Output the [x, y] coordinate of the center of the cell containing the given text.  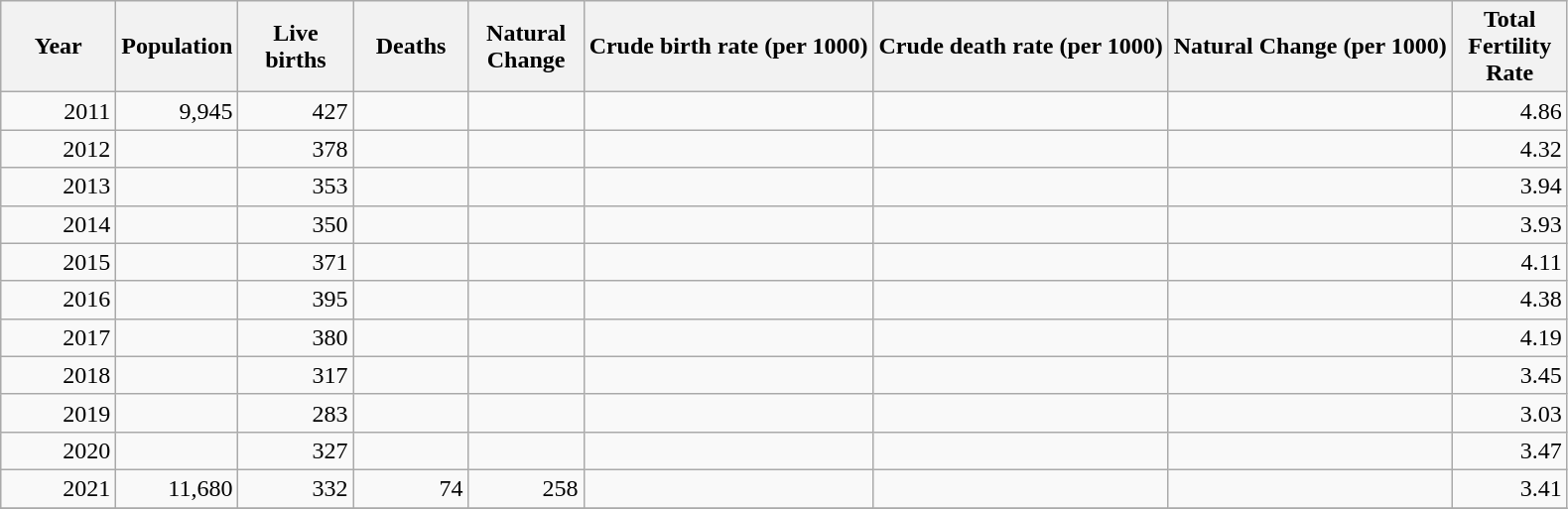
Year [59, 47]
2021 [59, 488]
2015 [59, 262]
Natural Change [526, 47]
Crude death rate (per 1000) [1020, 47]
2017 [59, 337]
380 [296, 337]
2014 [59, 224]
Live births [296, 47]
378 [296, 149]
Deaths [411, 47]
2011 [59, 111]
371 [296, 262]
283 [296, 413]
Population [177, 47]
332 [296, 488]
3.03 [1509, 413]
3.47 [1509, 450]
350 [296, 224]
3.93 [1509, 224]
4.38 [1509, 300]
2013 [59, 187]
4.86 [1509, 111]
3.45 [1509, 375]
3.41 [1509, 488]
Total Fertility Rate [1509, 47]
2016 [59, 300]
2018 [59, 375]
Crude birth rate (per 1000) [728, 47]
395 [296, 300]
3.94 [1509, 187]
353 [296, 187]
258 [526, 488]
74 [411, 488]
4.11 [1509, 262]
327 [296, 450]
317 [296, 375]
2020 [59, 450]
2019 [59, 413]
2012 [59, 149]
4.19 [1509, 337]
11,680 [177, 488]
427 [296, 111]
9,945 [177, 111]
4.32 [1509, 149]
Natural Change (per 1000) [1310, 47]
